Determine the (X, Y) coordinate at the center of the cell enclosing the given text.  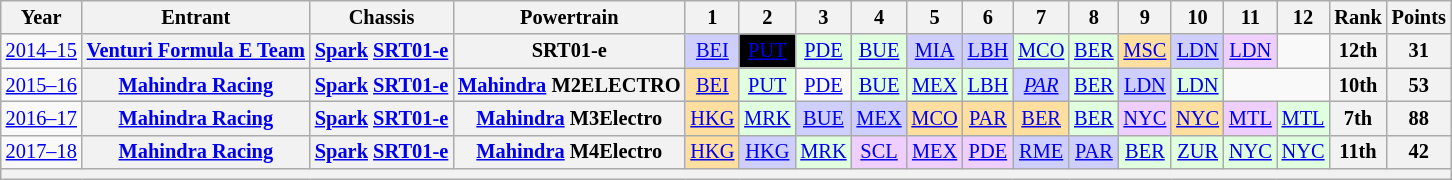
RME (1041, 152)
2016–17 (42, 118)
SRT01-e (569, 51)
11th (1358, 152)
10 (1198, 17)
88 (1419, 118)
MSC (1146, 51)
Rank (1358, 17)
Year (42, 17)
Powertrain (569, 17)
4 (880, 17)
Mahindra M4Electro (569, 152)
6 (988, 17)
7th (1358, 118)
53 (1419, 85)
5 (935, 17)
Venturi Formula E Team (196, 51)
1 (712, 17)
12 (1304, 17)
SCL (880, 152)
Entrant (196, 17)
Mahindra M3Electro (569, 118)
2017–18 (42, 152)
2 (767, 17)
10th (1358, 85)
2014–15 (42, 51)
ZUR (1198, 152)
MIA (935, 51)
3 (823, 17)
Points (1419, 17)
31 (1419, 51)
12th (1358, 51)
42 (1419, 152)
11 (1250, 17)
9 (1146, 17)
8 (1094, 17)
7 (1041, 17)
Chassis (382, 17)
Mahindra M2ELECTRO (569, 85)
2015–16 (42, 85)
